Capture the cell that displays the provided text and extract its (X, Y) central coordinate. 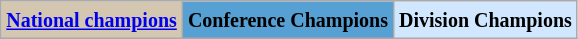
National champions (92, 20)
Division Champions (486, 20)
Conference Champions (288, 20)
